Determine the [x, y] coordinate at the center of the cell enclosing the given text.  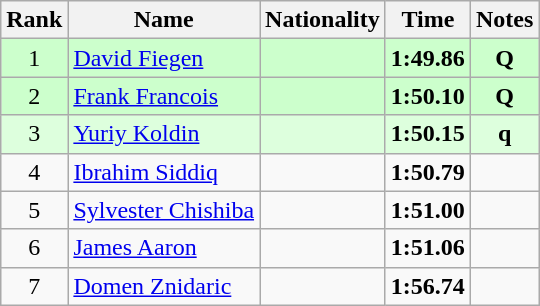
6 [34, 248]
1 [34, 58]
Frank Francois [164, 96]
Yuriy Koldin [164, 134]
Nationality [323, 20]
Time [428, 20]
3 [34, 134]
q [504, 134]
1:50.15 [428, 134]
Sylvester Chishiba [164, 210]
7 [34, 286]
Ibrahim Siddiq [164, 172]
1:51.00 [428, 210]
1:49.86 [428, 58]
1:56.74 [428, 286]
James Aaron [164, 248]
5 [34, 210]
Notes [504, 20]
Rank [34, 20]
1:50.79 [428, 172]
1:50.10 [428, 96]
Domen Znidaric [164, 286]
2 [34, 96]
4 [34, 172]
1:51.06 [428, 248]
David Fiegen [164, 58]
Name [164, 20]
